Identify which cell holds the provided text, then report its [x, y] central coordinate. 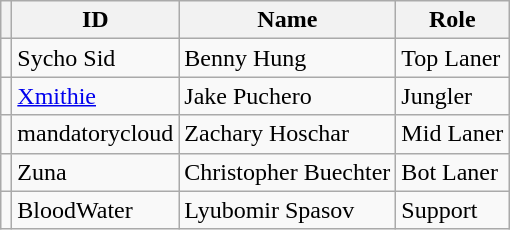
Jungler [452, 96]
Name [288, 20]
Zuna [96, 172]
Top Laner [452, 58]
Xmithie [96, 96]
Jake Puchero [288, 96]
mandatorycloud [96, 134]
Christopher Buechter [288, 172]
ID [96, 20]
Lyubomir Spasov [288, 210]
Support [452, 210]
Sycho Sid [96, 58]
Role [452, 20]
BloodWater [96, 210]
Bot Laner [452, 172]
Zachary Hoschar [288, 134]
Benny Hung [288, 58]
Mid Laner [452, 134]
